Return (x, y) of the center of cell containing provided text 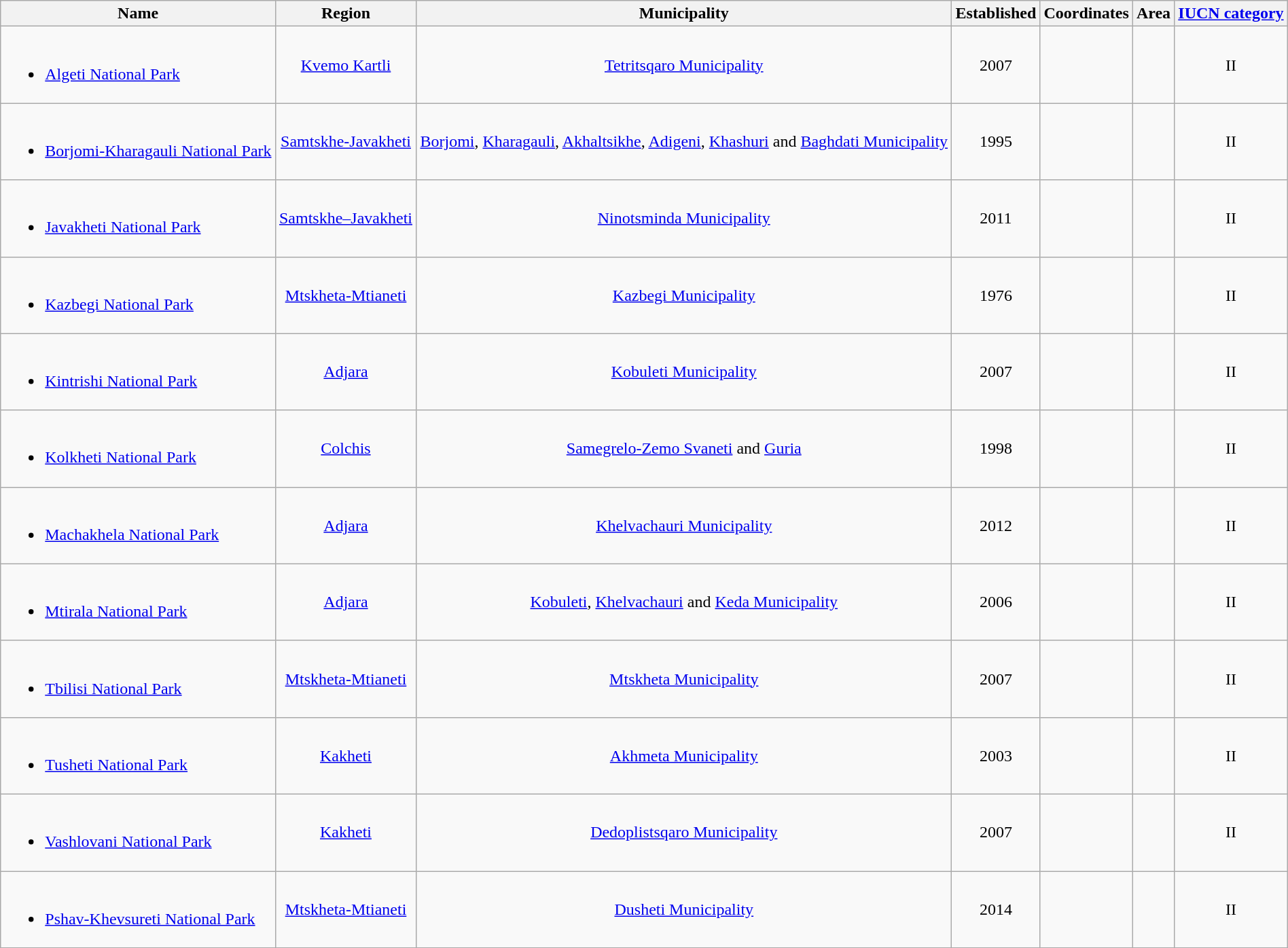
Established (996, 14)
Mtirala National Park (139, 602)
2014 (996, 909)
Borjomi-Kharagauli National Park (139, 141)
Vashlovani National Park (139, 833)
Colchis (345, 448)
Mtskheta Municipality (684, 679)
Kazbegi Municipality (684, 295)
Ninotsminda Municipality (684, 219)
Algeti National Park (139, 65)
1995 (996, 141)
Municipality (684, 14)
2003 (996, 755)
Kazbegi National Park (139, 295)
2011 (996, 219)
1998 (996, 448)
2006 (996, 602)
Tusheti National Park (139, 755)
Borjomi, Kharagauli, Akhaltsikhe, Adigeni, Khashuri and Baghdati Municipality (684, 141)
Name (139, 14)
Kobuleti, Khelvachauri and Keda Municipality (684, 602)
Coordinates (1087, 14)
Pshav-Khevsureti National Park (139, 909)
Machakhela National Park (139, 526)
Kobuleti Municipality (684, 372)
Dedoplistsqaro Municipality (684, 833)
2012 (996, 526)
Samtskhe-Javakheti (345, 141)
Dusheti Municipality (684, 909)
Samegrelo-Zemo Svaneti and Guria (684, 448)
IUCN category (1231, 14)
Kintrishi National Park (139, 372)
Kvemo Kartli (345, 65)
Tbilisi National Park (139, 679)
Tetritsqaro Municipality (684, 65)
Area (1153, 14)
1976 (996, 295)
Region (345, 14)
Khelvachauri Municipality (684, 526)
Akhmeta Municipality (684, 755)
Kolkheti National Park (139, 448)
Samtskhe–Javakheti (345, 219)
Javakheti National Park (139, 219)
